Capture the cell that displays the provided text and extract its (x, y) central coordinate. 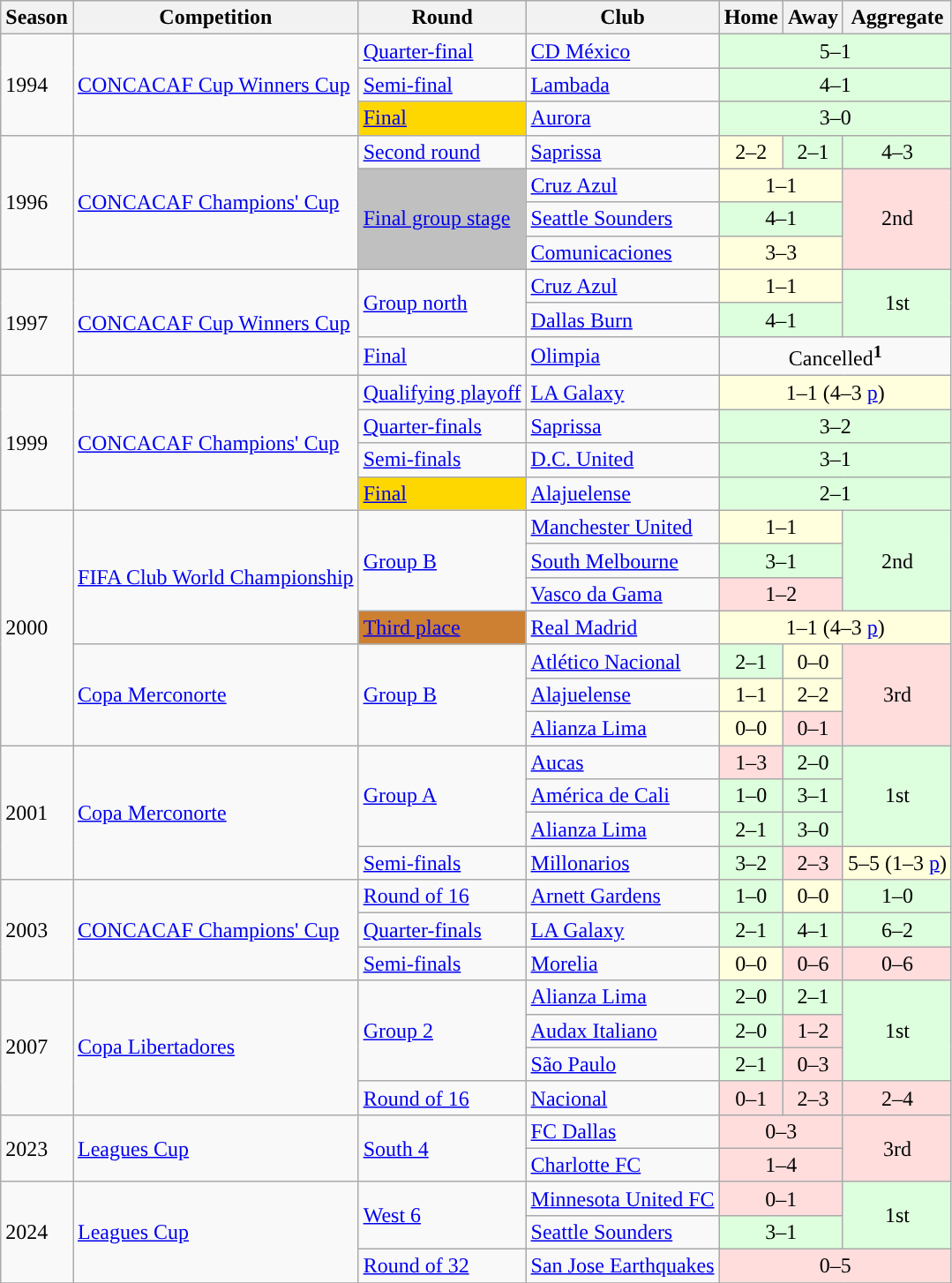
Olimpia (623, 356)
2003 (37, 930)
Second round (442, 152)
Aucas (623, 762)
Group A (442, 796)
CD México (623, 51)
Home (751, 18)
D.C. United (623, 460)
Audax Italiano (623, 1031)
Quarter-final (442, 51)
Aurora (623, 118)
Nacional (623, 1098)
Charlotte FC (623, 1165)
Comunicaciones (623, 252)
1–4 (781, 1165)
San Jose Earthquakes (623, 1266)
Competition (215, 18)
Final group stage (442, 219)
Group north (442, 303)
Millonarios (623, 863)
1–3 (751, 762)
1999 (37, 443)
1996 (37, 202)
Minnesota United FC (623, 1198)
Copa Libertadores (215, 1047)
Away (813, 18)
4–3 (896, 152)
Arnett Gardens (623, 897)
South 4 (442, 1148)
FIFA Club World Championship (215, 577)
1997 (37, 323)
Club (623, 18)
América de Cali (623, 796)
Season (37, 18)
5–1 (835, 51)
Morelia (623, 964)
Semi-final (442, 85)
South Melbourne (623, 560)
2023 (37, 1148)
5–5 (1–3 p) (896, 863)
1994 (37, 85)
Atlético Nacional (623, 661)
Manchester United (623, 527)
Real Madrid (623, 627)
FC Dallas (623, 1131)
2–4 (896, 1098)
2001 (37, 813)
2007 (37, 1047)
2024 (37, 1232)
Aggregate (896, 18)
2000 (37, 627)
West 6 (442, 1215)
3–3 (781, 252)
Cancelled1 (835, 356)
Qualifying playoff (442, 393)
Round of 32 (442, 1266)
Lambada (623, 85)
Group 2 (442, 1031)
Vasco da Gama (623, 594)
Round (442, 18)
0–5 (835, 1266)
São Paulo (623, 1064)
6–2 (896, 930)
Dallas Burn (623, 319)
Third place (442, 627)
